Return (x, y) of the center of cell containing provided text 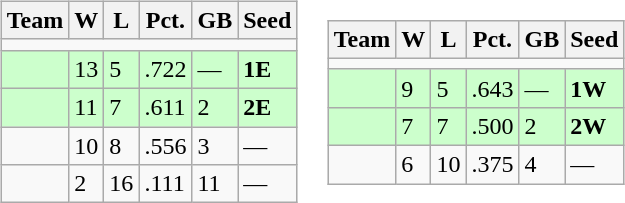
.111 (166, 184)
.611 (166, 107)
.556 (166, 145)
.375 (492, 165)
.500 (492, 126)
1W (594, 88)
2W (594, 126)
1E (268, 69)
16 (122, 184)
3 (215, 145)
8 (122, 145)
.722 (166, 69)
.643 (492, 88)
9 (414, 88)
13 (86, 69)
2E (268, 107)
4 (542, 165)
6 (414, 165)
